Extract the [x, y] coordinate from the center of the cell holding the provided text.  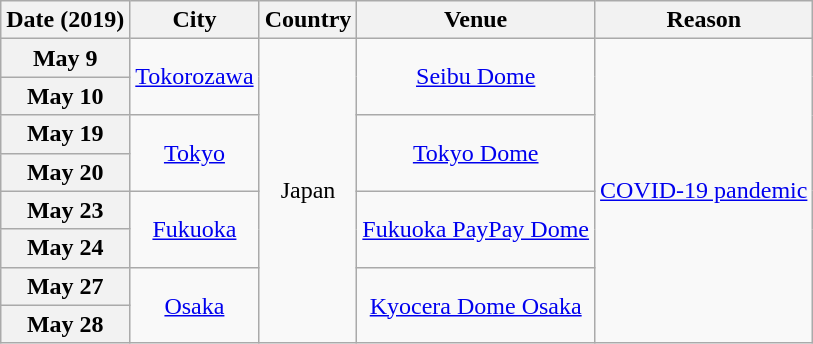
May 24 [66, 248]
Seibu Dome [476, 77]
May 20 [66, 172]
COVID-19 pandemic [704, 191]
Fukuoka PayPay Dome [476, 229]
May 27 [66, 286]
Tokyo [194, 153]
May 28 [66, 324]
Osaka [194, 305]
Reason [704, 20]
May 23 [66, 210]
Tokorozawa [194, 77]
Tokyo Dome [476, 153]
May 19 [66, 134]
Venue [476, 20]
Kyocera Dome Osaka [476, 305]
Country [308, 20]
Date (2019) [66, 20]
May 10 [66, 96]
City [194, 20]
May 9 [66, 58]
Fukuoka [194, 229]
Japan [308, 191]
